Return the [x, y] coordinate for the center point of the cell that contains the specified text.  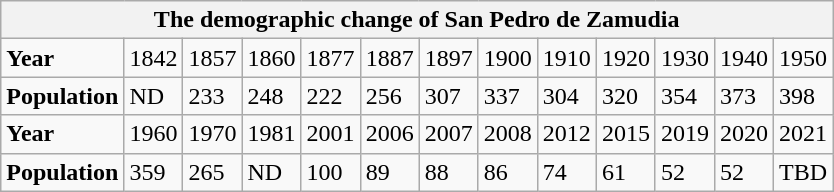
373 [744, 96]
2015 [626, 134]
88 [448, 172]
The demographic change of San Pedro de Zamudia [417, 20]
1900 [508, 58]
TBD [804, 172]
398 [804, 96]
2001 [330, 134]
233 [212, 96]
2006 [390, 134]
2012 [566, 134]
1842 [154, 58]
86 [508, 172]
222 [330, 96]
2020 [744, 134]
61 [626, 172]
1940 [744, 58]
1860 [272, 58]
1877 [330, 58]
304 [566, 96]
359 [154, 172]
2008 [508, 134]
2019 [684, 134]
1970 [212, 134]
354 [684, 96]
1857 [212, 58]
307 [448, 96]
320 [626, 96]
74 [566, 172]
100 [330, 172]
2007 [448, 134]
1897 [448, 58]
1930 [684, 58]
337 [508, 96]
248 [272, 96]
1910 [566, 58]
256 [390, 96]
89 [390, 172]
1981 [272, 134]
265 [212, 172]
1920 [626, 58]
1950 [804, 58]
1887 [390, 58]
1960 [154, 134]
2021 [804, 134]
